Determine the (x, y) coordinate at the center of the cell enclosing the given text.  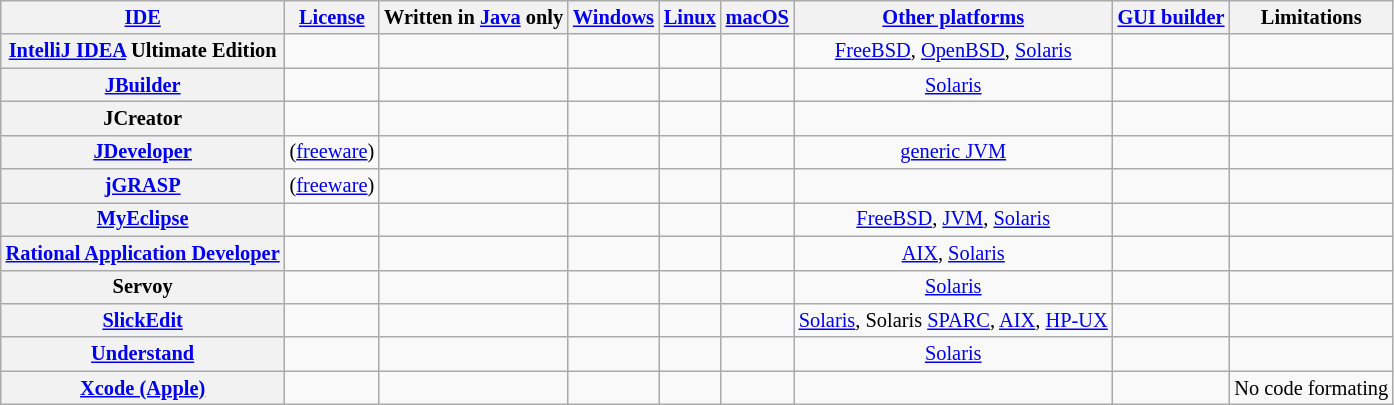
Linux (690, 17)
Windows (614, 17)
JDeveloper (143, 152)
macOS (758, 17)
generic JVM (954, 152)
AIX, Solaris (954, 253)
JBuilder (143, 85)
Rational Application Developer (143, 253)
Solaris, Solaris SPARC, AIX, HP-UX (954, 320)
SlickEdit (143, 320)
MyEclipse (143, 219)
IntelliJ IDEA Ultimate Edition (143, 51)
jGRASP (143, 186)
No code formating (1311, 388)
IDE (143, 17)
FreeBSD, JVM, Solaris (954, 219)
License (332, 17)
Servoy (143, 287)
FreeBSD, OpenBSD, Solaris (954, 51)
Understand (143, 354)
Xcode (Apple) (143, 388)
Limitations (1311, 17)
Other platforms (954, 17)
JCreator (143, 118)
GUI builder (1172, 17)
Written in Java only (474, 17)
